Return (X, Y) of the center of cell containing provided text 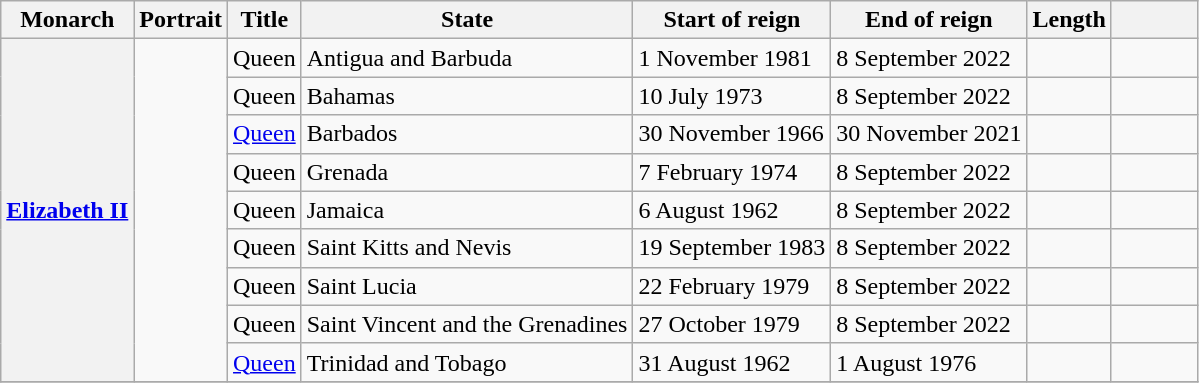
Saint Vincent and the Grenadines (467, 324)
Bahamas (467, 96)
Trinidad and Tobago (467, 362)
19 September 1983 (732, 248)
State (467, 20)
Title (265, 20)
1 August 1976 (929, 362)
22 February 1979 (732, 286)
1 November 1981 (732, 58)
Barbados (467, 134)
Portrait (181, 20)
Antigua and Barbuda (467, 58)
Saint Lucia (467, 286)
10 July 1973 (732, 96)
End of reign (929, 20)
Monarch (68, 20)
Elizabeth II (68, 210)
Length (1069, 20)
30 November 2021 (929, 134)
Saint Kitts and Nevis (467, 248)
Grenada (467, 172)
7 February 1974 (732, 172)
Start of reign (732, 20)
31 August 1962 (732, 362)
Jamaica (467, 210)
27 October 1979 (732, 324)
6 August 1962 (732, 210)
30 November 1966 (732, 134)
